Locate the cell with the specified text and output its (x, y) center coordinate. 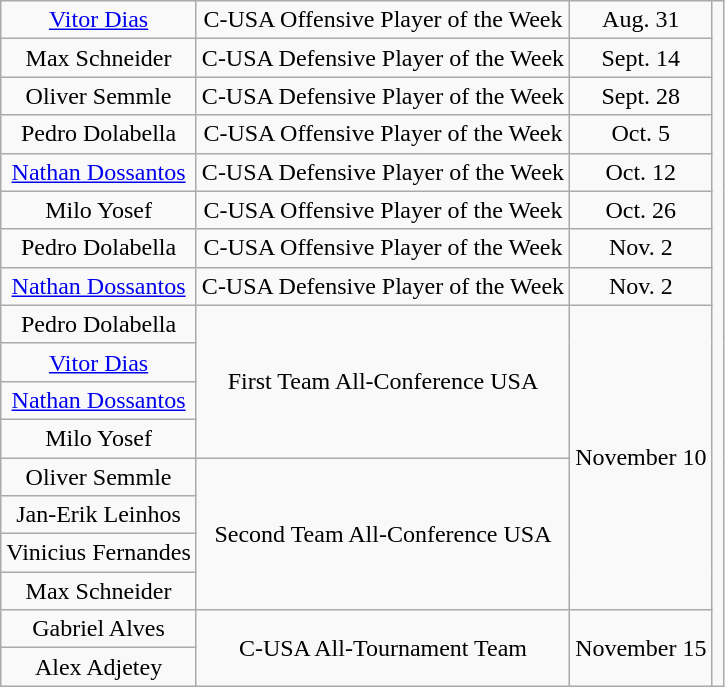
C-USA All-Tournament Team (382, 648)
November 10 (641, 457)
Second Team All-Conference USA (382, 534)
Oct. 5 (641, 134)
Alex Adjetey (99, 667)
Sept. 28 (641, 96)
Gabriel Alves (99, 629)
November 15 (641, 648)
Oct. 12 (641, 172)
Oct. 26 (641, 210)
First Team All-Conference USA (382, 381)
Jan-Erik Leinhos (99, 515)
Aug. 31 (641, 20)
Vinicius Fernandes (99, 553)
Sept. 14 (641, 58)
